For the text-containing cell, return its midpoint in (X, Y) coordinate format. 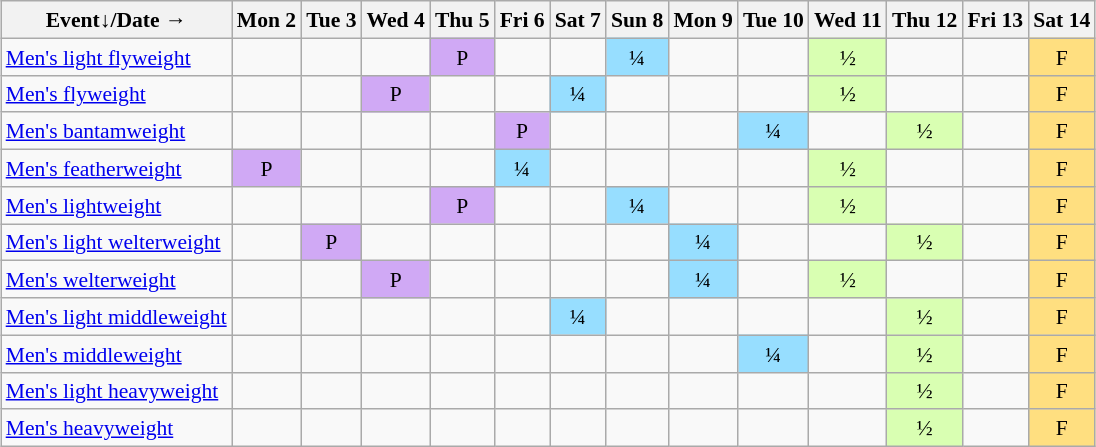
Men's light flyweight (116, 56)
Sun 8 (637, 20)
Mon 9 (702, 20)
Wed 11 (848, 20)
Tue 10 (774, 20)
Wed 4 (396, 20)
Fri 13 (995, 20)
Men's welterweight (116, 280)
Event↓/Date → (116, 20)
Men's middleweight (116, 354)
Mon 2 (266, 20)
Tue 3 (331, 20)
Men's lightweight (116, 204)
Thu 12 (925, 20)
Men's light middleweight (116, 316)
Men's bantamweight (116, 130)
Men's light heavyweight (116, 390)
Men's light welterweight (116, 242)
Sat 7 (578, 20)
Men's featherweight (116, 168)
Men's heavyweight (116, 428)
Fri 6 (522, 20)
Men's flyweight (116, 94)
Sat 14 (1062, 20)
Thu 5 (462, 20)
